Capture the cell that displays the provided text and extract its (x, y) central coordinate. 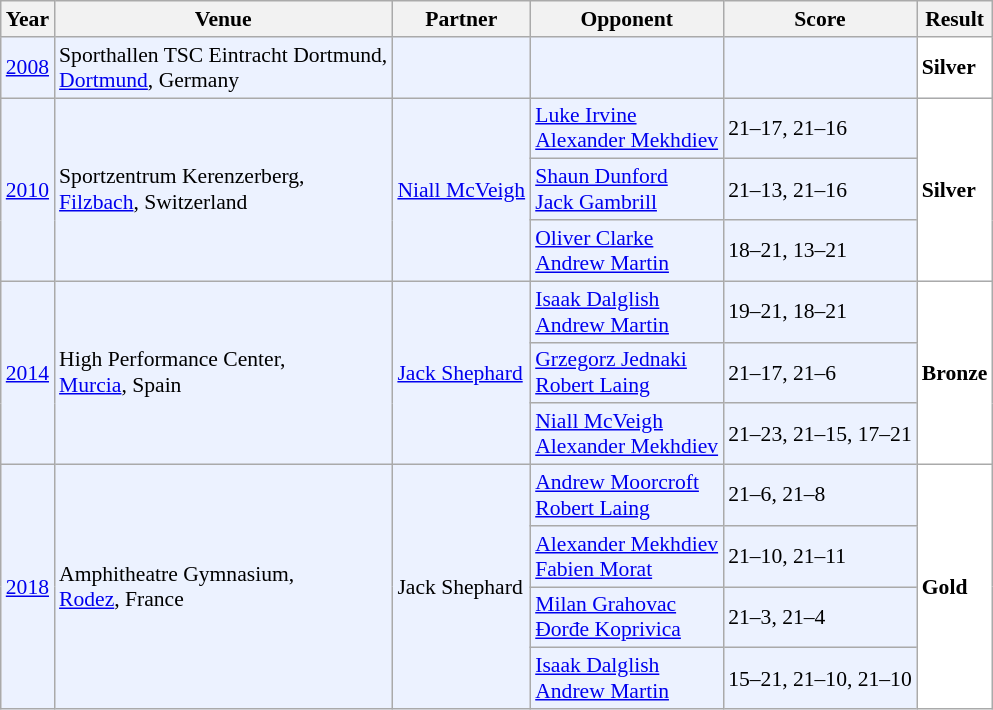
21–10, 21–11 (820, 556)
Milan Grahovac Đorđe Koprivica (626, 618)
Niall McVeigh (461, 190)
21–3, 21–4 (820, 618)
19–21, 18–21 (820, 312)
2014 (28, 372)
Andrew Moorcroft Robert Laing (626, 496)
2018 (28, 587)
15–21, 21–10, 21–10 (820, 678)
Grzegorz Jednaki Robert Laing (626, 372)
Sportzentrum Kerenzerberg,Filzbach, Switzerland (223, 190)
Oliver Clarke Andrew Martin (626, 250)
Partner (461, 19)
Year (28, 19)
2008 (28, 68)
21–23, 21–15, 17–21 (820, 434)
Sporthallen TSC Eintracht Dortmund,Dortmund, Germany (223, 68)
Niall McVeigh Alexander Mekhdiev (626, 434)
Opponent (626, 19)
21–6, 21–8 (820, 496)
Venue (223, 19)
2010 (28, 190)
Gold (955, 587)
Shaun Dunford Jack Gambrill (626, 190)
21–17, 21–16 (820, 128)
Bronze (955, 372)
18–21, 13–21 (820, 250)
High Performance Center,Murcia, Spain (223, 372)
Alexander Mekhdiev Fabien Morat (626, 556)
Amphitheatre Gymnasium,Rodez, France (223, 587)
Result (955, 19)
21–13, 21–16 (820, 190)
Score (820, 19)
Luke Irvine Alexander Mekhdiev (626, 128)
21–17, 21–6 (820, 372)
